Identify which cell holds the provided text, then report its [X, Y] central coordinate. 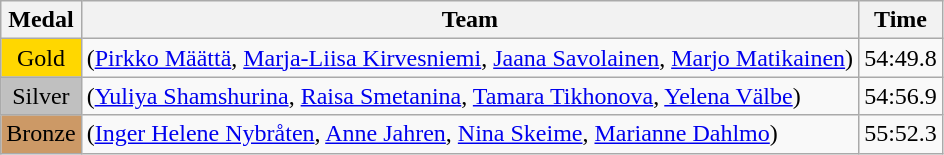
Medal [41, 20]
(Yuliya Shamshurina, Raisa Smetanina, Tamara Tikhonova, Yelena Välbe) [470, 96]
(Inger Helene Nybråten, Anne Jahren, Nina Skeime, Marianne Dahlmo) [470, 134]
54:49.8 [901, 58]
Gold [41, 58]
(Pirkko Määttä, Marja-Liisa Kirvesniemi, Jaana Savolainen, Marjo Matikainen) [470, 58]
54:56.9 [901, 96]
Bronze [41, 134]
Time [901, 20]
Silver [41, 96]
55:52.3 [901, 134]
Team [470, 20]
